From the cell containing the given text, extract its center point as (x, y) coordinate. 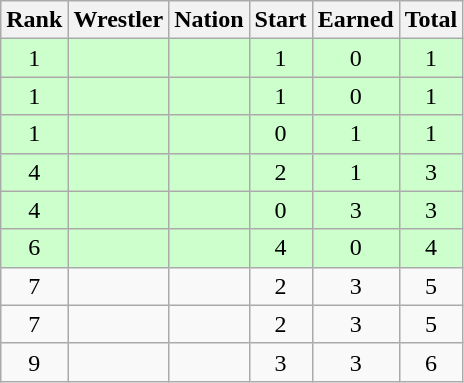
Wrestler (118, 20)
Earned (356, 20)
9 (34, 362)
Start (280, 20)
Nation (209, 20)
Rank (34, 20)
Total (431, 20)
